Return [X, Y] of the center of cell containing provided text 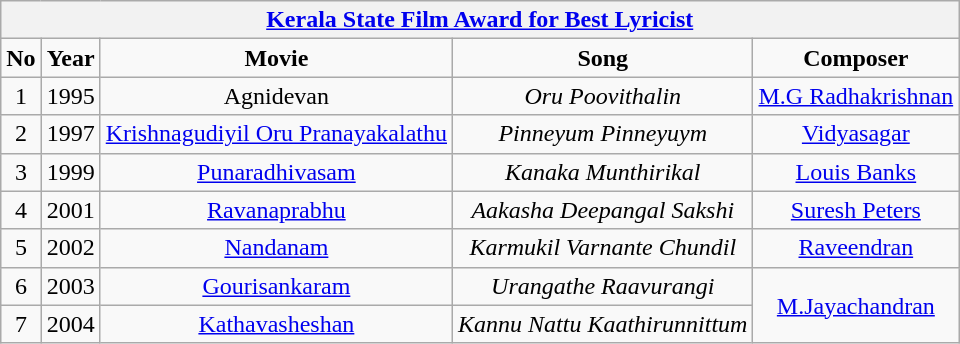
Krishnagudiyil Oru Pranayakalathu [276, 134]
Gourisankaram [276, 286]
2001 [70, 210]
7 [21, 324]
Kathavasheshan [276, 324]
Urangathe Raavurangi [603, 286]
2002 [70, 248]
Ravanaprabhu [276, 210]
5 [21, 248]
Oru Poovithalin [603, 96]
Movie [276, 58]
Kannu Nattu Kaathirunnittum [603, 324]
Kerala State Film Award for Best Lyricist [480, 20]
2003 [70, 286]
1995 [70, 96]
Louis Banks [856, 172]
2 [21, 134]
2004 [70, 324]
Suresh Peters [856, 210]
4 [21, 210]
Raveendran [856, 248]
M.Jayachandran [856, 305]
Punaradhivasam [276, 172]
Song [603, 58]
6 [21, 286]
Kanaka Munthirikal [603, 172]
3 [21, 172]
Nandanam [276, 248]
Aakasha Deepangal Sakshi [603, 210]
1999 [70, 172]
1 [21, 96]
No [21, 58]
1997 [70, 134]
Pinneyum Pinneyuym [603, 134]
Composer [856, 58]
M.G Radhakrishnan [856, 96]
Vidyasagar [856, 134]
Agnidevan [276, 96]
Year [70, 58]
Karmukil Varnante Chundil [603, 248]
